Determine the (X, Y) coordinate at the center of the cell enclosing the given text.  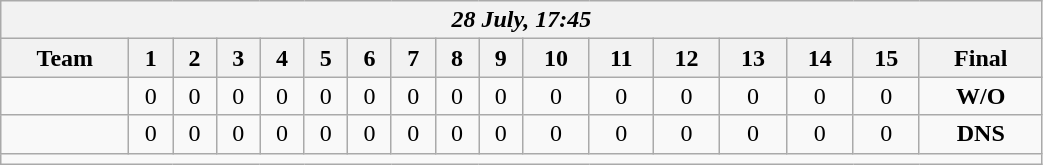
28 July, 17:45 (522, 20)
Final (980, 58)
12 (686, 58)
Team (65, 58)
DNS (980, 134)
1 (151, 58)
13 (754, 58)
9 (501, 58)
7 (413, 58)
6 (370, 58)
3 (238, 58)
5 (326, 58)
15 (886, 58)
14 (820, 58)
W/O (980, 96)
4 (282, 58)
10 (556, 58)
2 (195, 58)
11 (621, 58)
8 (457, 58)
